Search for the cell housing the specified text and yield its [X, Y] center coordinate. 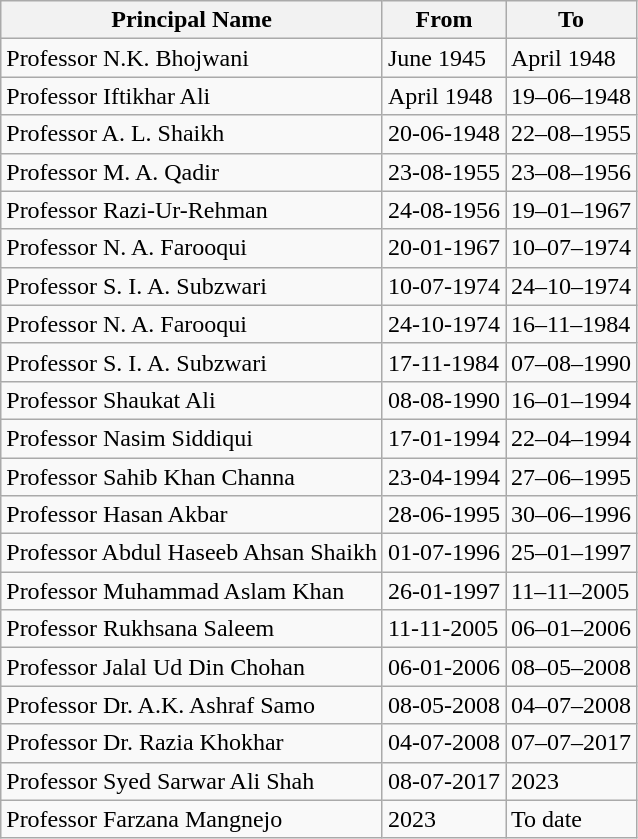
08-05-2008 [444, 705]
17-01-1994 [444, 438]
17-11-1984 [444, 362]
Professor Jalal Ud Din Chohan [192, 667]
Professor Sahib Khan Channa [192, 477]
19–06–1948 [572, 96]
To [572, 20]
To date [572, 819]
Professor Shaukat Ali [192, 400]
Principal Name [192, 20]
01-07-1996 [444, 553]
06–01–2006 [572, 629]
June 1945 [444, 58]
23–08–1956 [572, 172]
25–01–1997 [572, 553]
28-06-1995 [444, 515]
08-07-2017 [444, 781]
23-04-1994 [444, 477]
24-10-1974 [444, 324]
From [444, 20]
Professor Iftikhar Ali [192, 96]
20-06-1948 [444, 134]
22–04–1994 [572, 438]
Professor Nasim Siddiqui [192, 438]
10–07–1974 [572, 248]
Professor N.K. Bhojwani [192, 58]
Professor Syed Sarwar Ali Shah [192, 781]
07–07–2017 [572, 743]
08–05–2008 [572, 667]
Professor Dr. A.K. Ashraf Samo [192, 705]
Professor Muhammad Aslam Khan [192, 591]
Professor Farzana Mangnejo [192, 819]
Professor M. A. Qadir [192, 172]
Professor Rukhsana Saleem [192, 629]
Professor A. L. Shaikh [192, 134]
Professor Hasan Akbar [192, 515]
24–10–1974 [572, 286]
11–11–2005 [572, 591]
19–01–1967 [572, 210]
16–11–1984 [572, 324]
16–01–1994 [572, 400]
Professor Razi-Ur-Rehman [192, 210]
20-01-1967 [444, 248]
10-07-1974 [444, 286]
11-11-2005 [444, 629]
04-07-2008 [444, 743]
07–08–1990 [572, 362]
24-08-1956 [444, 210]
26-01-1997 [444, 591]
06-01-2006 [444, 667]
30–06–1996 [572, 515]
27–06–1995 [572, 477]
Professor Abdul Haseeb Ahsan Shaikh [192, 553]
22–08–1955 [572, 134]
08-08-1990 [444, 400]
04–07–2008 [572, 705]
Professor Dr. Razia Khokhar [192, 743]
23-08-1955 [444, 172]
